Pinpoint the cell where the given text exists, returning its (x, y) midpoint coordinate. 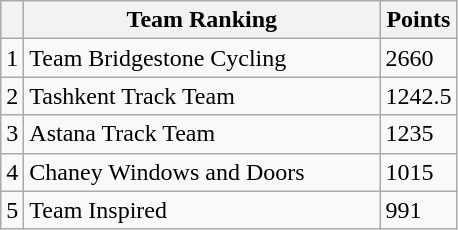
1015 (418, 172)
Team Ranking (202, 20)
2 (12, 96)
2660 (418, 58)
1242.5 (418, 96)
Astana Track Team (202, 134)
3 (12, 134)
5 (12, 210)
Chaney Windows and Doors (202, 172)
Tashkent Track Team (202, 96)
Points (418, 20)
Team Bridgestone Cycling (202, 58)
4 (12, 172)
Team Inspired (202, 210)
991 (418, 210)
1235 (418, 134)
1 (12, 58)
